Find where the given text appears and provide that cell's center as [x, y] coordinate. 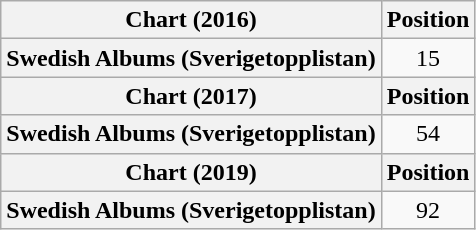
Chart (2017) [191, 96]
Chart (2016) [191, 20]
54 [428, 134]
92 [428, 210]
Chart (2019) [191, 172]
15 [428, 58]
